Return [x, y] of the center of cell containing provided text 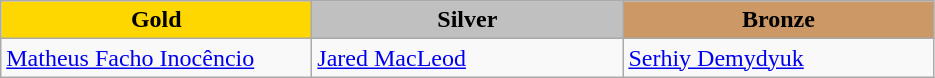
Serhiy Demydyuk [778, 58]
Gold [156, 20]
Silver [468, 20]
Bronze [778, 20]
Jared MacLeod [468, 58]
Matheus Facho Inocêncio [156, 58]
